Return the [x, y] coordinate for the center point of the cell that contains the specified text.  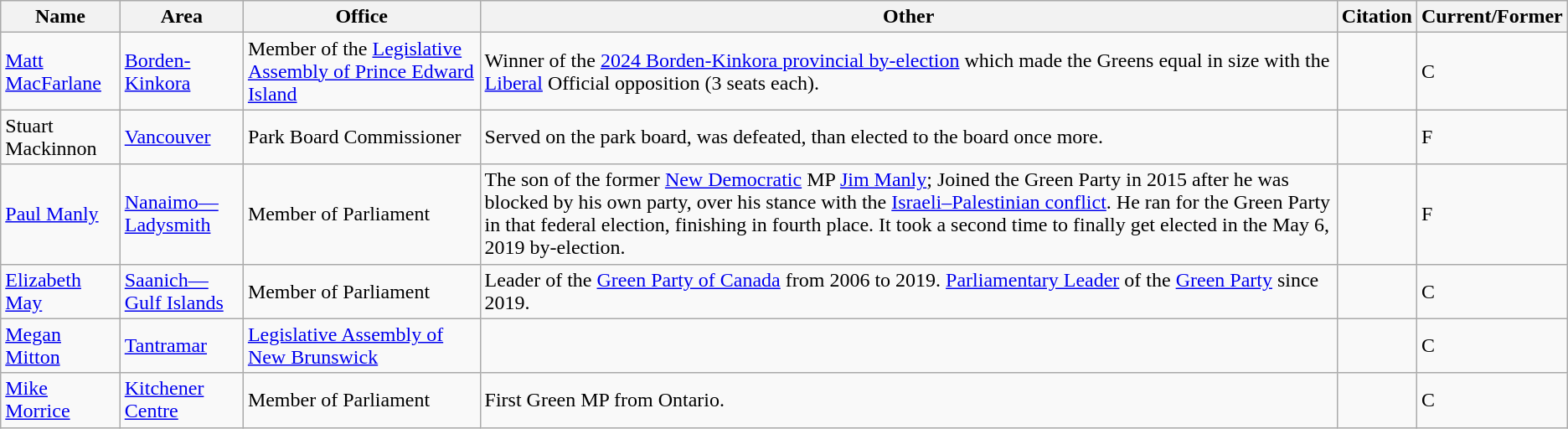
Borden-Kinkora [181, 71]
Park Board Commissioner [362, 137]
Saanich—Gulf Islands [181, 292]
Elizabeth May [60, 292]
Matt MacFarlane [60, 71]
Area [181, 17]
Tantramar [181, 345]
Stuart Mackinnon [60, 137]
Kitchener Centre [181, 401]
Leader of the Green Party of Canada from 2006 to 2019. Parliamentary Leader of the Green Party since 2019. [908, 292]
Served on the park board, was defeated, than elected to the board once more. [908, 137]
Name [60, 17]
Mike Morrice [60, 401]
Paul Manly [60, 214]
Megan Mitton [60, 345]
Vancouver [181, 137]
Winner of the 2024 Borden-Kinkora provincial by-election which made the Greens equal in size with the Liberal Official opposition (3 seats each). [908, 71]
Other [908, 17]
Current/Former [1492, 17]
Citation [1377, 17]
Nanaimo—Ladysmith [181, 214]
Office [362, 17]
First Green MP from Ontario. [908, 401]
Legislative Assembly of New Brunswick [362, 345]
Member of the Legislative Assembly of Prince Edward Island [362, 71]
